Return [X, Y] of the center of cell containing provided text 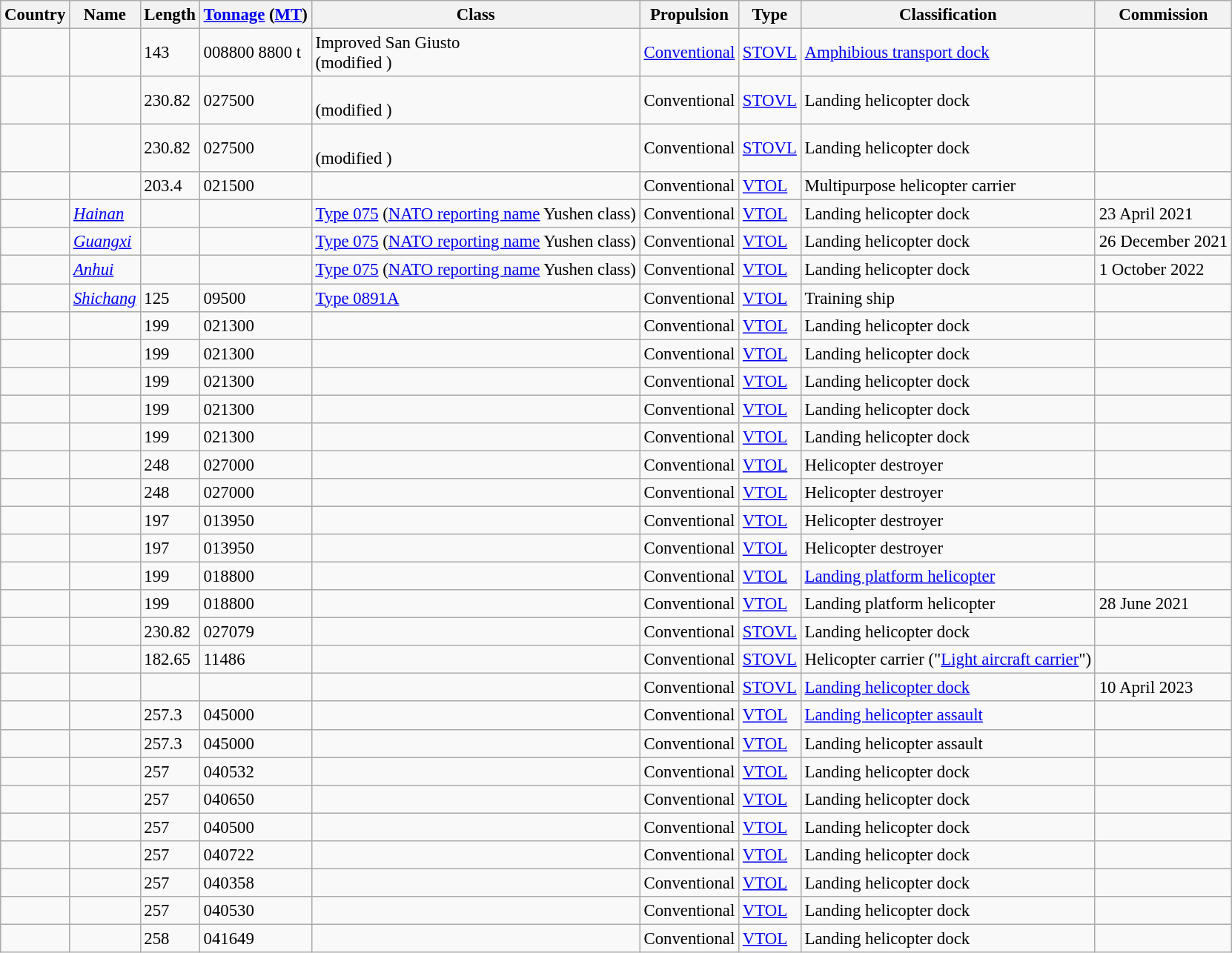
Amphibious transport dock [947, 53]
Type [770, 15]
040500 [255, 827]
23 April 2021 [1163, 214]
Name [105, 15]
027079 [255, 632]
Country [36, 15]
040358 [255, 883]
Training ship [947, 298]
1 October 2022 [1163, 270]
040722 [255, 855]
203.4 [170, 186]
Multipurpose helicopter carrier [947, 186]
10 April 2023 [1163, 688]
008800 8800 t [255, 53]
26 December 2021 [1163, 242]
041649 [255, 938]
040530 [255, 911]
Helicopter carrier ("Light aircraft carrier") [947, 660]
Tonnage (MT) [255, 15]
Length [170, 15]
Class [476, 15]
Guangxi [105, 242]
Hainan [105, 214]
Anhui [105, 270]
021500 [255, 186]
125 [170, 298]
Shichang [105, 298]
Improved San Giusto (modified ) [476, 53]
258 [170, 938]
09500 [255, 298]
040650 [255, 799]
Type 0891A [476, 298]
Commission [1163, 15]
143 [170, 53]
182.65 [170, 660]
Classification [947, 15]
Propulsion [689, 15]
28 June 2021 [1163, 604]
040532 [255, 771]
11486 [255, 660]
